Return the [x, y] coordinate for the center point of the cell that contains the specified text.  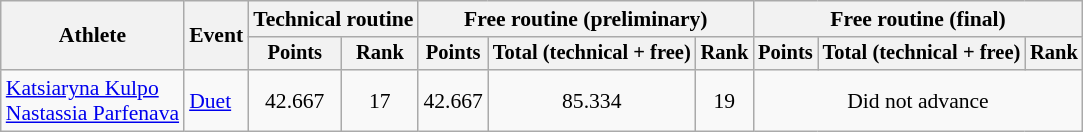
Did not advance [918, 100]
Duet [216, 100]
Athlete [92, 36]
17 [380, 100]
Free routine (preliminary) [586, 19]
Event [216, 36]
Technical routine [333, 19]
85.334 [592, 100]
Free routine (final) [918, 19]
Katsiaryna KulpoNastassia Parfenava [92, 100]
19 [725, 100]
